Return the (x, y) coordinate for the center point of the cell that contains the specified text.  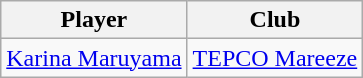
TEPCO Mareeze (275, 58)
Club (275, 20)
Karina Maruyama (94, 58)
Player (94, 20)
